Detect which cell encompasses the target text, then output its (x, y) center coordinate. 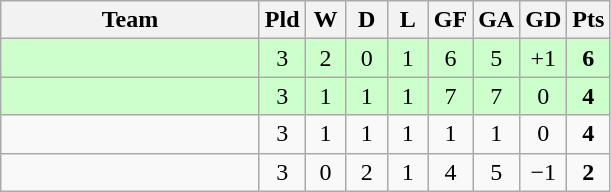
L (408, 20)
Pts (588, 20)
GD (544, 20)
GA (496, 20)
−1 (544, 172)
Pld (282, 20)
+1 (544, 58)
GF (450, 20)
W (326, 20)
Team (130, 20)
D (366, 20)
